Return the [x, y] coordinate for the center point of the cell that contains the specified text.  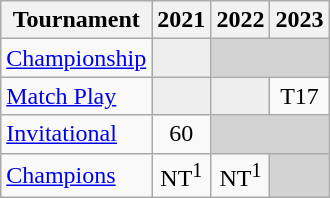
2021 [182, 20]
T17 [300, 96]
Match Play [76, 96]
Invitational [76, 134]
Champions [76, 176]
60 [182, 134]
Championship [76, 58]
2023 [300, 20]
2022 [240, 20]
Tournament [76, 20]
